Return the [x, y] coordinate for the center point of the cell that contains the specified text.  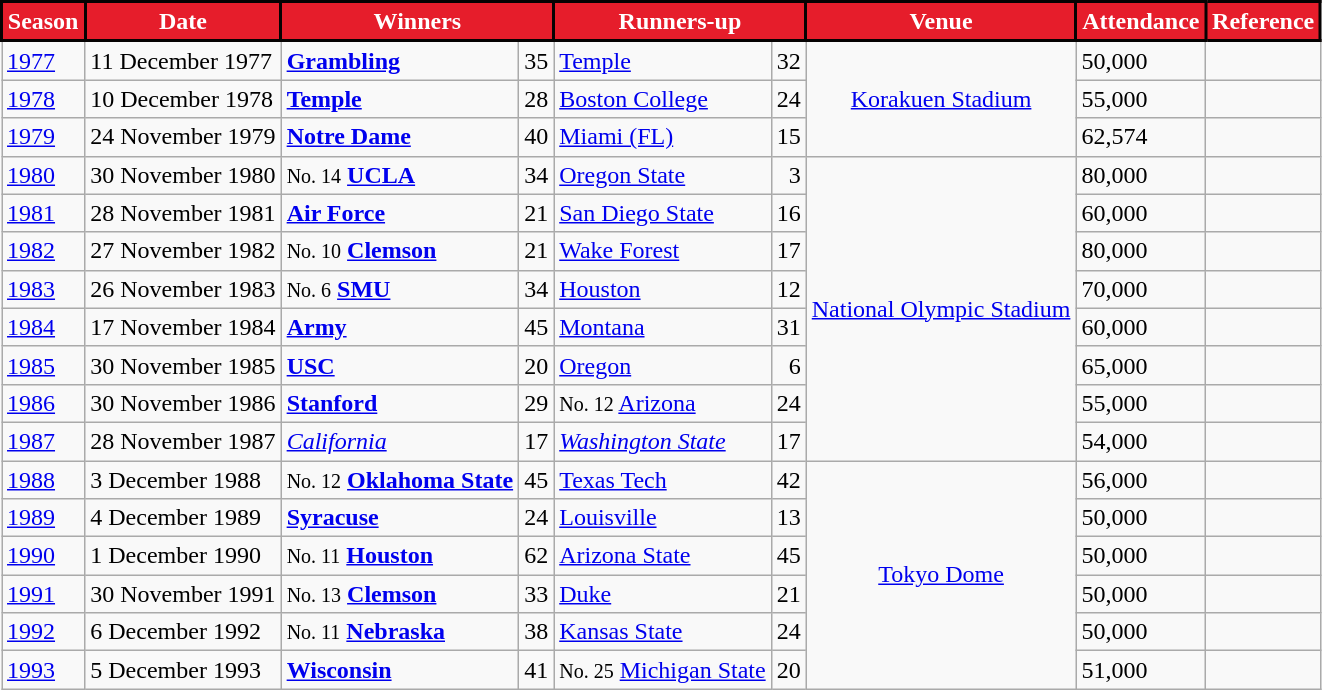
30 November 1986 [183, 403]
San Diego State [662, 213]
California [400, 441]
65,000 [1141, 365]
3 December 1988 [183, 479]
1978 [44, 99]
No. 25 Michigan State [662, 670]
16 [788, 213]
Army [400, 327]
40 [536, 137]
1980 [44, 175]
6 [788, 365]
56,000 [1141, 479]
1979 [44, 137]
No. 11 Houston [400, 556]
Miami (FL) [662, 137]
National Olympic Stadium [941, 308]
13 [788, 518]
Season [44, 22]
26 November 1983 [183, 289]
1987 [44, 441]
27 November 1982 [183, 251]
1992 [44, 632]
42 [788, 479]
1993 [44, 670]
70,000 [1141, 289]
31 [788, 327]
51,000 [1141, 670]
Montana [662, 327]
12 [788, 289]
No. 14 UCLA [400, 175]
Stanford [400, 403]
Venue [941, 22]
Boston College [662, 99]
5 December 1993 [183, 670]
Houston [662, 289]
30 November 1985 [183, 365]
USC [400, 365]
No. 12 Oklahoma State [400, 479]
Texas Tech [662, 479]
15 [788, 137]
No. 12 Arizona [662, 403]
Wisconsin [400, 670]
28 [536, 99]
29 [536, 403]
33 [536, 594]
No. 10 Clemson [400, 251]
17 November 1984 [183, 327]
Notre Dame [400, 137]
30 November 1980 [183, 175]
35 [536, 60]
Wake Forest [662, 251]
41 [536, 670]
10 December 1978 [183, 99]
No. 6 SMU [400, 289]
Winners [418, 22]
Date [183, 22]
Korakuen Stadium [941, 98]
11 December 1977 [183, 60]
Runners-up [680, 22]
1 December 1990 [183, 556]
1983 [44, 289]
62,574 [1141, 137]
Duke [662, 594]
1988 [44, 479]
1989 [44, 518]
28 November 1987 [183, 441]
1991 [44, 594]
38 [536, 632]
Attendance [1141, 22]
Kansas State [662, 632]
1982 [44, 251]
3 [788, 175]
4 December 1989 [183, 518]
1990 [44, 556]
Washington State [662, 441]
No. 11 Nebraska [400, 632]
1986 [44, 403]
62 [536, 556]
Oregon [662, 365]
Syracuse [400, 518]
Grambling [400, 60]
1985 [44, 365]
Oregon State [662, 175]
54,000 [1141, 441]
Louisville [662, 518]
1977 [44, 60]
6 December 1992 [183, 632]
No. 13 Clemson [400, 594]
1984 [44, 327]
30 November 1991 [183, 594]
Arizona State [662, 556]
32 [788, 60]
Tokyo Dome [941, 574]
28 November 1981 [183, 213]
Reference [1264, 22]
1981 [44, 213]
Air Force [400, 213]
24 November 1979 [183, 137]
